Output the (X, Y) coordinate of the center of the cell containing the given text.  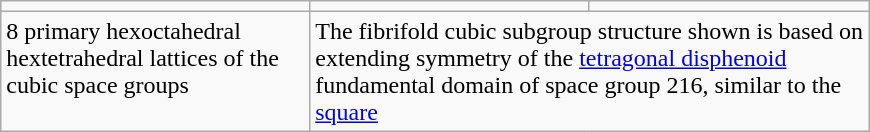
8 primary hexoctahedral hextetrahedral lattices of the cubic space groups (156, 72)
